Output the (x, y) coordinate of the center of the cell containing the given text.  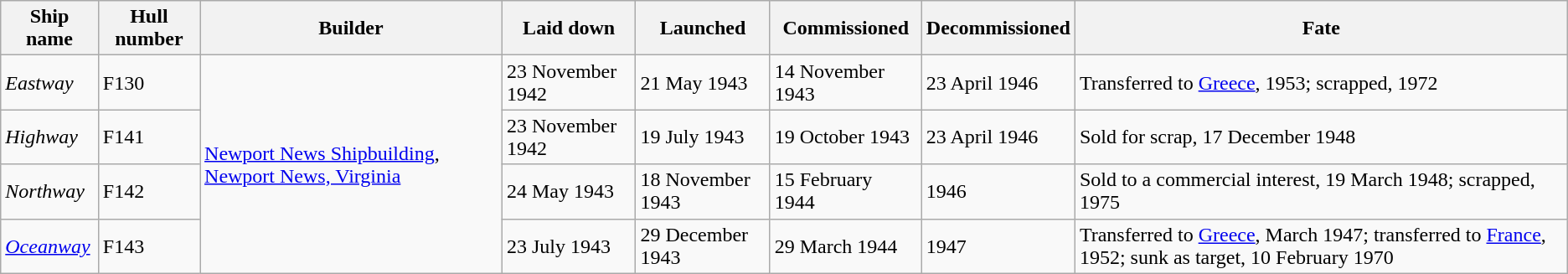
1946 (998, 191)
Sold to a commercial interest, 19 March 1948; scrapped, 1975 (1321, 191)
29 March 1944 (846, 246)
18 November 1943 (703, 191)
Transferred to Greece, 1953; scrapped, 1972 (1321, 82)
Highway (50, 137)
14 November 1943 (846, 82)
Newport News Shipbuilding, Newport News, Virginia (352, 164)
Decommissioned (998, 28)
19 October 1943 (846, 137)
1947 (998, 246)
Ship name (50, 28)
F141 (149, 137)
Commissioned (846, 28)
Hull number (149, 28)
F143 (149, 246)
Transferred to Greece, March 1947; transferred to France, 1952; sunk as target, 10 February 1970 (1321, 246)
23 July 1943 (569, 246)
21 May 1943 (703, 82)
Northway (50, 191)
Laid down (569, 28)
F142 (149, 191)
15 February 1944 (846, 191)
19 July 1943 (703, 137)
Builder (352, 28)
29 December 1943 (703, 246)
F130 (149, 82)
Oceanway (50, 246)
Fate (1321, 28)
Launched (703, 28)
Sold for scrap, 17 December 1948 (1321, 137)
Eastway (50, 82)
24 May 1943 (569, 191)
